Return the [X, Y] coordinate for the center point of the cell that contains the specified text.  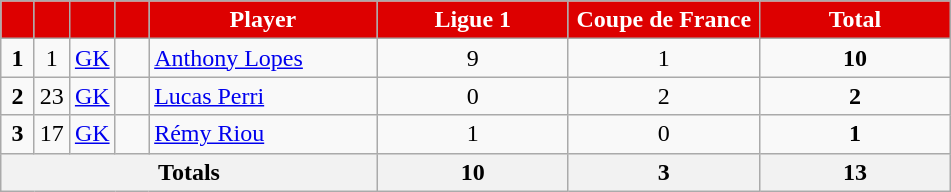
9 [472, 58]
Player [264, 20]
13 [854, 172]
Lucas Perri [264, 96]
23 [52, 96]
Rémy Riou [264, 134]
Coupe de France [664, 20]
17 [52, 134]
Total [854, 20]
Ligue 1 [472, 20]
Totals [189, 172]
Anthony Lopes [264, 58]
